Detect which cell encompasses the target text, then output its (x, y) center coordinate. 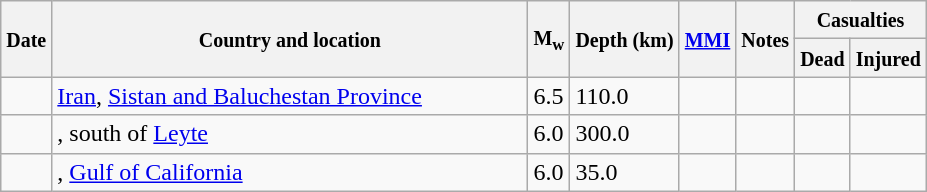
300.0 (624, 134)
Dead (823, 58)
Injured (888, 58)
Depth (km) (624, 39)
, south of Leyte (290, 134)
Date (26, 39)
Casualties (861, 20)
110.0 (624, 96)
MMI (708, 39)
, Gulf of California (290, 172)
35.0 (624, 172)
Notes (766, 39)
Country and location (290, 39)
6.5 (549, 96)
Iran, Sistan and Baluchestan Province (290, 96)
Mw (549, 39)
